For the text-containing cell, return its midpoint in [X, Y] coordinate format. 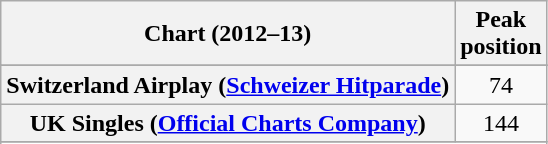
Chart (2012–13) [228, 34]
Peakposition [501, 34]
144 [501, 123]
UK Singles (Official Charts Company) [228, 123]
74 [501, 85]
Switzerland Airplay (Schweizer Hitparade) [228, 85]
